Output the [x, y] coordinate of the center of the cell containing the given text.  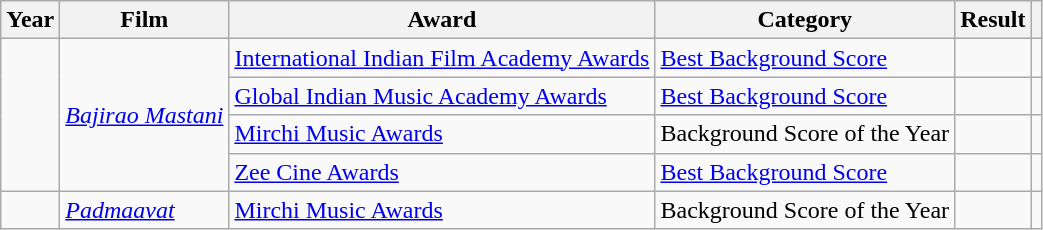
Award [442, 20]
Category [805, 20]
International Indian Film Academy Awards [442, 58]
Padmaavat [144, 210]
Year [30, 20]
Zee Cine Awards [442, 172]
Bajirao Mastani [144, 115]
Global Indian Music Academy Awards [442, 96]
Film [144, 20]
Result [993, 20]
